Detect which cell encompasses the target text, then output its (X, Y) center coordinate. 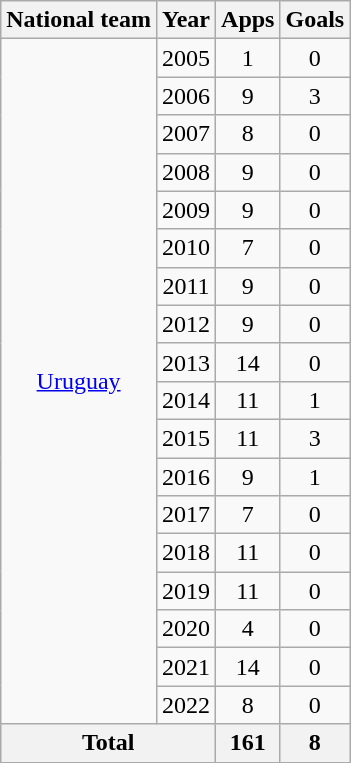
161 (248, 743)
2007 (186, 134)
2021 (186, 667)
2005 (186, 58)
2020 (186, 629)
Goals (315, 20)
2017 (186, 515)
4 (248, 629)
2010 (186, 248)
2011 (186, 286)
2006 (186, 96)
2016 (186, 477)
2013 (186, 362)
2018 (186, 553)
2019 (186, 591)
2012 (186, 324)
2008 (186, 172)
2022 (186, 705)
National team (79, 20)
Uruguay (79, 382)
2009 (186, 210)
2015 (186, 438)
Total (108, 743)
Apps (248, 20)
2014 (186, 400)
Year (186, 20)
